Detect which cell encompasses the target text, then output its [X, Y] center coordinate. 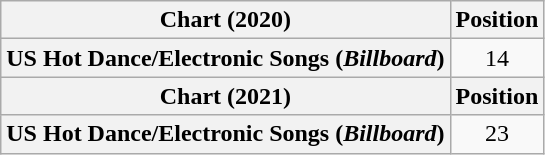
Chart (2021) [226, 96]
Chart (2020) [226, 20]
14 [497, 58]
23 [497, 134]
